Output the [X, Y] coordinate of the center of the cell containing the given text.  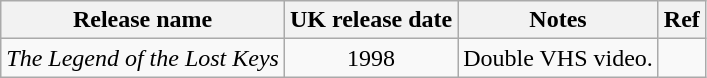
UK release date [370, 20]
Notes [558, 20]
Release name [143, 20]
Double VHS video. [558, 58]
1998 [370, 58]
Ref [682, 20]
The Legend of the Lost Keys [143, 58]
